Provide the (x, y) coordinate of the cell's center where the given text is located.  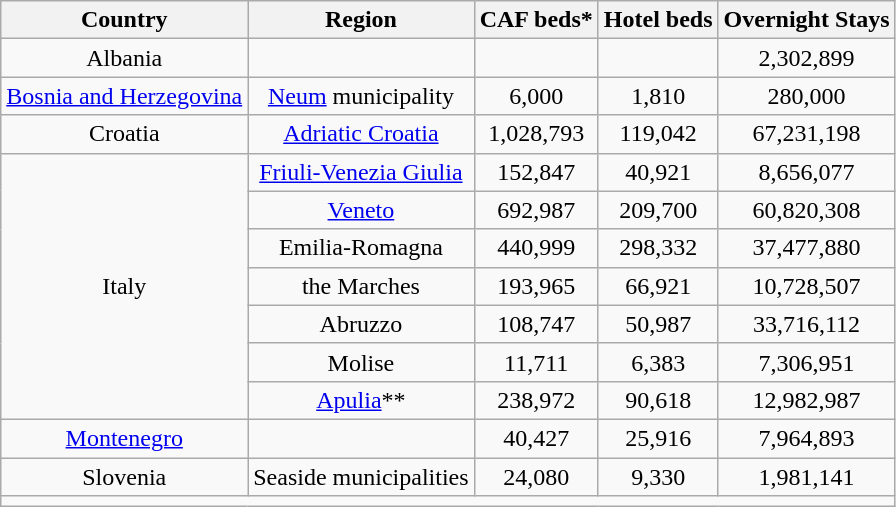
25,916 (658, 438)
Bosnia and Herzegovina (124, 96)
8,656,077 (806, 172)
Friuli-Venezia Giulia (361, 172)
90,618 (658, 400)
Hotel beds (658, 20)
280,000 (806, 96)
40,427 (536, 438)
298,332 (658, 248)
Veneto (361, 210)
50,987 (658, 324)
Albania (124, 58)
33,716,112 (806, 324)
the Marches (361, 286)
Abruzzo (361, 324)
40,921 (658, 172)
CAF beds* (536, 20)
Apulia** (361, 400)
Croatia (124, 134)
152,847 (536, 172)
Montenegro (124, 438)
Neum municipality (361, 96)
6,000 (536, 96)
1,028,793 (536, 134)
1,981,141 (806, 477)
67,231,198 (806, 134)
11,711 (536, 362)
7,306,951 (806, 362)
66,921 (658, 286)
Slovenia (124, 477)
Adriatic Croatia (361, 134)
Molise (361, 362)
Seaside municipalities (361, 477)
Italy (124, 286)
119,042 (658, 134)
37,477,880 (806, 248)
238,972 (536, 400)
6,383 (658, 362)
Emilia-Romagna (361, 248)
60,820,308 (806, 210)
Overnight Stays (806, 20)
Country (124, 20)
10,728,507 (806, 286)
193,965 (536, 286)
209,700 (658, 210)
108,747 (536, 324)
1,810 (658, 96)
12,982,987 (806, 400)
2,302,899 (806, 58)
24,080 (536, 477)
9,330 (658, 477)
7,964,893 (806, 438)
Region (361, 20)
440,999 (536, 248)
692,987 (536, 210)
